Return (x, y) of the center of cell containing provided text 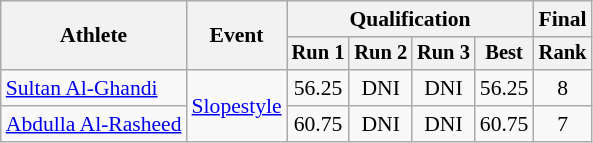
Run 3 (444, 54)
Rank (562, 54)
Qualification (410, 19)
7 (562, 124)
Slopestyle (237, 106)
Run 2 (380, 54)
Event (237, 36)
8 (562, 88)
Sultan Al-Ghandi (94, 88)
Best (504, 54)
Athlete (94, 36)
Abdulla Al-Rasheed (94, 124)
Run 1 (318, 54)
Final (562, 19)
